Identify which cell holds the provided text, then report its [x, y] central coordinate. 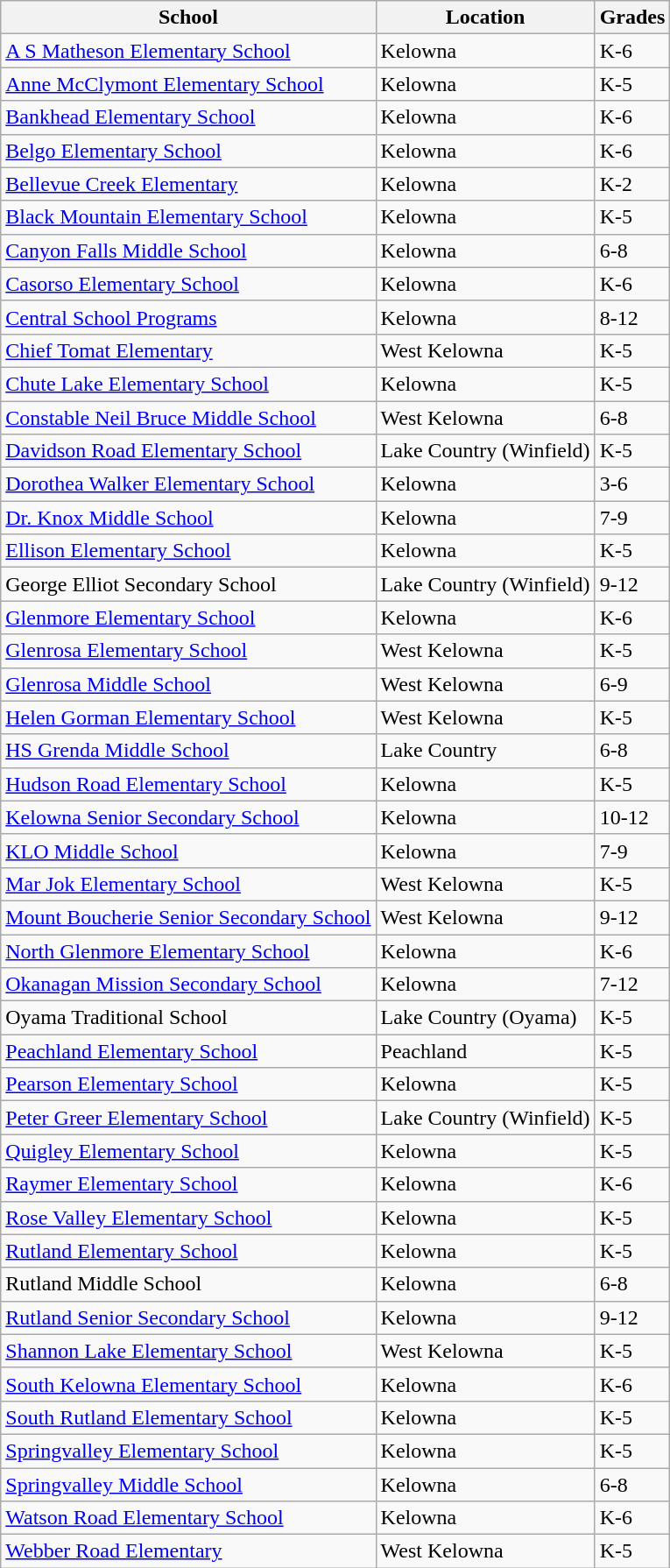
Watson Road Elementary School [188, 1518]
Canyon Falls Middle School [188, 251]
Black Mountain Elementary School [188, 217]
Rutland Elementary School [188, 1251]
8-12 [632, 317]
7-12 [632, 985]
A S Matheson Elementary School [188, 51]
6-9 [632, 684]
Constable Neil Bruce Middle School [188, 418]
Lake Country [485, 751]
South Kelowna Elementary School [188, 1384]
George Elliot Secondary School [188, 584]
Rutland Senior Secondary School [188, 1317]
Bellevue Creek Elementary [188, 184]
Quigley Elementary School [188, 1151]
Central School Programs [188, 317]
Dr. Knox Middle School [188, 518]
Shannon Lake Elementary School [188, 1351]
3-6 [632, 484]
Davidson Road Elementary School [188, 451]
Rutland Middle School [188, 1284]
Grades [632, 18]
North Glenmore Elementary School [188, 950]
Springvalley Middle School [188, 1485]
Casorso Elementary School [188, 284]
Glenrosa Elementary School [188, 651]
Peter Greer Elementary School [188, 1118]
Rose Valley Elementary School [188, 1218]
Raymer Elementary School [188, 1184]
Kelowna Senior Secondary School [188, 817]
10-12 [632, 817]
Hudson Road Elementary School [188, 784]
South Rutland Elementary School [188, 1417]
Glenrosa Middle School [188, 684]
Webber Road Elementary [188, 1551]
Lake Country (Oyama) [485, 1018]
Peachland [485, 1051]
Ellison Elementary School [188, 551]
Belgo Elementary School [188, 151]
Chute Lake Elementary School [188, 384]
Oyama Traditional School [188, 1018]
Location [485, 18]
Pearson Elementary School [188, 1084]
Okanagan Mission Secondary School [188, 985]
Anne McClymont Elementary School [188, 84]
Peachland Elementary School [188, 1051]
Chief Tomat Elementary [188, 350]
Dorothea Walker Elementary School [188, 484]
Mar Jok Elementary School [188, 884]
Mount Boucherie Senior Secondary School [188, 917]
School [188, 18]
HS Grenda Middle School [188, 751]
Helen Gorman Elementary School [188, 717]
Springvalley Elementary School [188, 1451]
KLO Middle School [188, 851]
Glenmore Elementary School [188, 618]
K-2 [632, 184]
Bankhead Elementary School [188, 117]
